Output the [X, Y] coordinate of the center of the cell containing the given text.  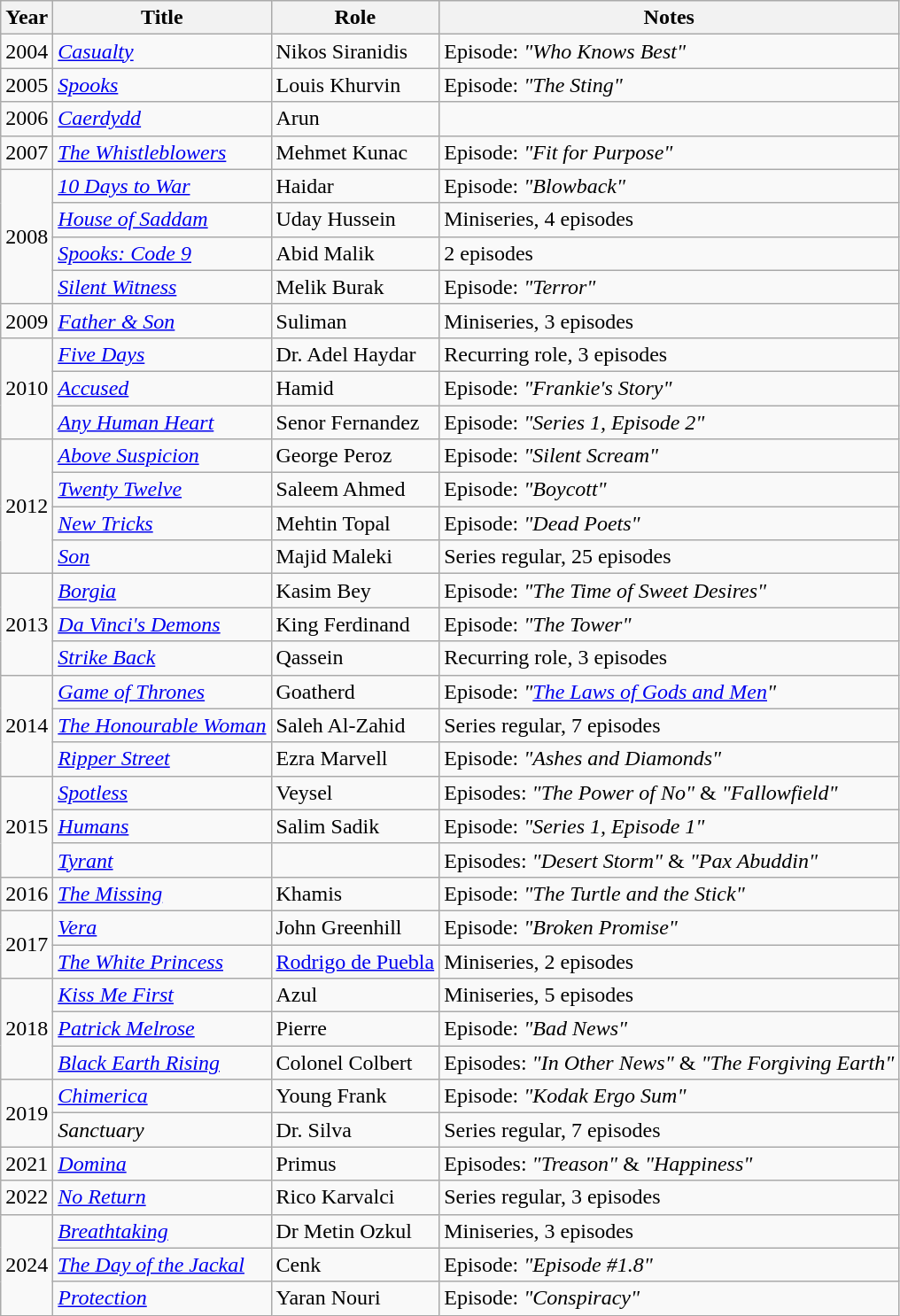
Episode: "The Tower" [670, 624]
Ezra Marvell [355, 759]
Son [162, 557]
The Honourable Woman [162, 725]
2017 [27, 944]
Episode: "Episode #1.8" [670, 1265]
Accused [162, 388]
Tyrant [162, 860]
Episode: "The Laws of Gods and Men" [670, 692]
Goatherd [355, 692]
Episode: "Frankie's Story" [670, 388]
Episodes: "Desert Storm" & "Pax Abuddin" [670, 860]
Above Suspicion [162, 456]
Episode: "Bad News" [670, 1029]
Arun [355, 119]
Strike Back [162, 658]
Da Vinci's Demons [162, 624]
Veysel [355, 793]
2013 [27, 624]
Yaran Nouri [355, 1298]
Episode: "Silent Scream" [670, 456]
2 episodes [670, 253]
Episode: "The Sting" [670, 85]
Episode: "Boycott" [670, 490]
Saleh Al-Zahid [355, 725]
2010 [27, 388]
Mehtin Topal [355, 523]
Rico Karvalci [355, 1197]
Louis Khurvin [355, 85]
The White Princess [162, 961]
2015 [27, 826]
2024 [27, 1265]
Young Frank [355, 1096]
Episode: "Fit for Purpose" [670, 152]
Spooks: Code 9 [162, 253]
No Return [162, 1197]
Episodes: "In Other News" & "The Forgiving Earth" [670, 1063]
Qassein [355, 658]
Silent Witness [162, 287]
Game of Thrones [162, 692]
House of Saddam [162, 220]
2018 [27, 1029]
Mehmet Kunac [355, 152]
Year [27, 18]
Episode: "The Turtle and the Stick" [670, 894]
2012 [27, 507]
The Day of the Jackal [162, 1265]
2022 [27, 1197]
Role [355, 18]
Casualty [162, 51]
Majid Maleki [355, 557]
New Tricks [162, 523]
Haidar [355, 186]
2009 [27, 321]
Caerdydd [162, 119]
2016 [27, 894]
Miniseries, 4 episodes [670, 220]
Dr. Silva [355, 1130]
Saleem Ahmed [355, 490]
John Greenhill [355, 927]
Episode: "Dead Poets" [670, 523]
Domina [162, 1164]
Vera [162, 927]
Episode: "Conspiracy" [670, 1298]
The Whistleblowers [162, 152]
Azul [355, 995]
Notes [670, 18]
Episode: "Kodak Ergo Sum" [670, 1096]
Episode: "Ashes and Diamonds" [670, 759]
2019 [27, 1113]
10 Days to War [162, 186]
Abid Malik [355, 253]
Rodrigo de Puebla [355, 961]
Protection [162, 1298]
Primus [355, 1164]
Chimerica [162, 1096]
Episode: "Who Knows Best" [670, 51]
Cenk [355, 1265]
Dr. Adel Haydar [355, 354]
Miniseries, 5 episodes [670, 995]
Spotless [162, 793]
Kiss Me First [162, 995]
Salim Sadik [355, 826]
Uday Hussein [355, 220]
Episode: "Series 1, Episode 2" [670, 422]
Ripper Street [162, 759]
2021 [27, 1164]
2007 [27, 152]
King Ferdinand [355, 624]
Patrick Melrose [162, 1029]
Khamis [355, 894]
Nikos Siranidis [355, 51]
Five Days [162, 354]
Twenty Twelve [162, 490]
George Peroz [355, 456]
Title [162, 18]
Suliman [355, 321]
Breathtaking [162, 1231]
Spooks [162, 85]
Episode: "Blowback" [670, 186]
Senor Fernandez [355, 422]
2005 [27, 85]
Sanctuary [162, 1130]
Miniseries, 2 episodes [670, 961]
Episode: "Series 1, Episode 1" [670, 826]
Episodes: "Treason" & "Happiness" [670, 1164]
Melik Burak [355, 287]
Episode: "The Time of Sweet Desires" [670, 591]
Any Human Heart [162, 422]
Humans [162, 826]
Black Earth Rising [162, 1063]
Kasim Bey [355, 591]
Episode: "Terror" [670, 287]
2004 [27, 51]
2014 [27, 725]
Episodes: "The Power of No" & "Fallowfield" [670, 793]
Colonel Colbert [355, 1063]
The Missing [162, 894]
Series regular, 3 episodes [670, 1197]
Pierre [355, 1029]
Borgia [162, 591]
Father & Son [162, 321]
2006 [27, 119]
Hamid [355, 388]
Episode: "Broken Promise" [670, 927]
Dr Metin Ozkul [355, 1231]
2008 [27, 236]
Series regular, 25 episodes [670, 557]
